Detect which cell encompasses the target text, then output its [X, Y] center coordinate. 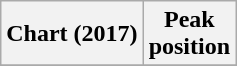
Peakposition [189, 34]
Chart (2017) [72, 34]
